Capture the cell that displays the provided text and extract its (X, Y) central coordinate. 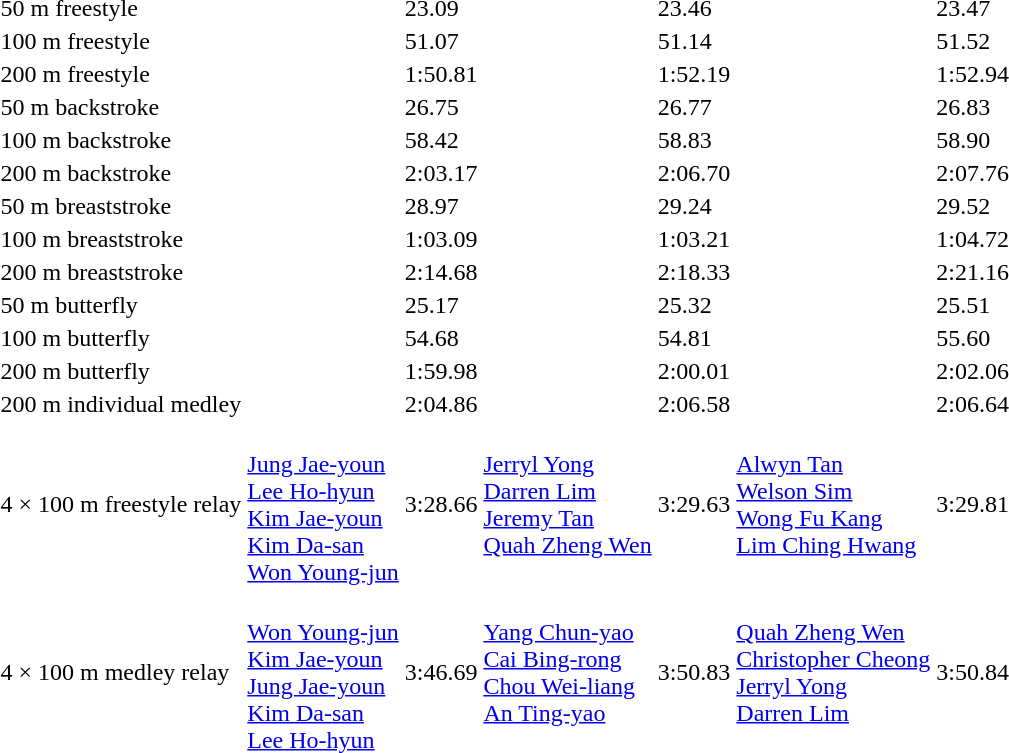
26.75 (441, 107)
3:29.63 (694, 504)
1:59.98 (441, 371)
1:03.21 (694, 239)
51.14 (694, 41)
1:50.81 (441, 74)
29.24 (694, 206)
2:00.01 (694, 371)
26.77 (694, 107)
Alwyn TanWelson SimWong Fu KangLim Ching Hwang (834, 504)
Jung Jae-younLee Ho-hyunKim Jae-younKim Da-sanWon Young-jun (323, 504)
Jerryl YongDarren LimJeremy TanQuah Zheng Wen (568, 504)
3:28.66 (441, 504)
25.32 (694, 305)
1:03.09 (441, 239)
1:52.19 (694, 74)
58.42 (441, 140)
2:04.86 (441, 404)
51.07 (441, 41)
2:14.68 (441, 272)
28.97 (441, 206)
2:18.33 (694, 272)
54.68 (441, 338)
2:06.58 (694, 404)
2:03.17 (441, 173)
54.81 (694, 338)
25.17 (441, 305)
2:06.70 (694, 173)
58.83 (694, 140)
